Pinpoint the cell where the given text exists, returning its (x, y) midpoint coordinate. 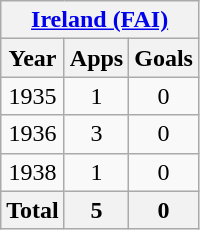
Total (33, 210)
1936 (33, 134)
Apps (96, 58)
Ireland (FAI) (100, 20)
1935 (33, 96)
5 (96, 210)
3 (96, 134)
Year (33, 58)
Goals (164, 58)
1938 (33, 172)
